Provide the [x, y] coordinate of the cell's center where the given text is located.  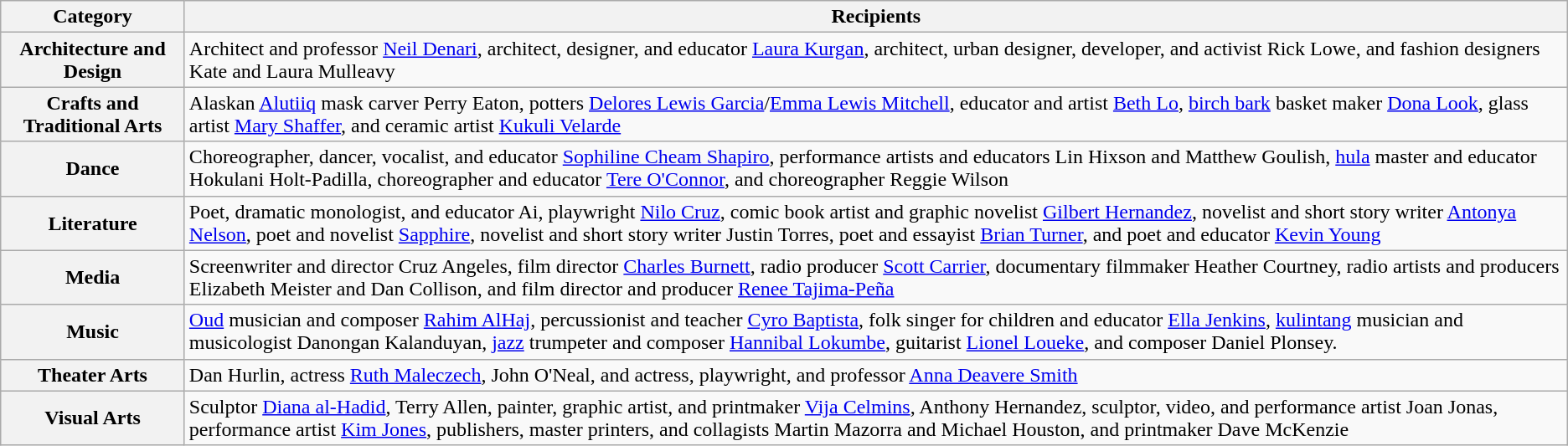
Crafts and Traditional Arts [93, 114]
Music [93, 331]
Literature [93, 223]
Architecture and Design [93, 60]
Category [93, 17]
Dance [93, 169]
Media [93, 278]
Recipients [876, 17]
Dan Hurlin, actress Ruth Maleczech, John O'Neal, and actress, playwright, and professor Anna Deavere Smith [876, 375]
Theater Arts [93, 375]
Visual Arts [93, 418]
